Provide the (X, Y) coordinate of the cell's center where the given text is located.  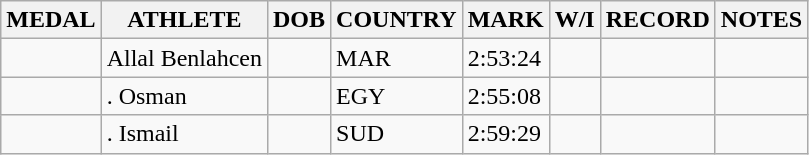
2:59:29 (506, 134)
SUD (397, 134)
2:55:08 (506, 96)
2:53:24 (506, 58)
NOTES (761, 20)
MARK (506, 20)
ATHLETE (184, 20)
DOB (298, 20)
. Ismail (184, 134)
. Osman (184, 96)
COUNTRY (397, 20)
W/I (574, 20)
MAR (397, 58)
Allal Benlahcen (184, 58)
MEDAL (51, 20)
RECORD (658, 20)
EGY (397, 96)
